Locate the cell with the specified text and output its (X, Y) center coordinate. 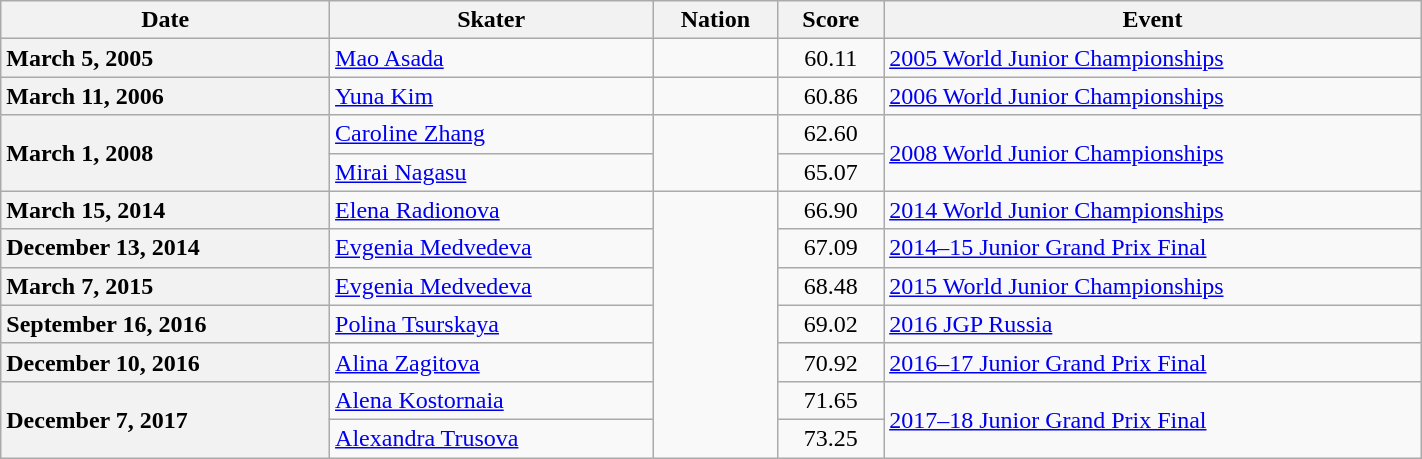
Alexandra Trusova (492, 438)
December 7, 2017 (166, 419)
62.60 (831, 134)
Alena Kostornaia (492, 400)
2017–18 Junior Grand Prix Final (1153, 419)
March 5, 2005 (166, 58)
Yuna Kim (492, 96)
60.86 (831, 96)
December 10, 2016 (166, 362)
March 7, 2015 (166, 286)
2016–17 Junior Grand Prix Final (1153, 362)
March 1, 2008 (166, 153)
2015 World Junior Championships (1153, 286)
Caroline Zhang (492, 134)
Mirai Nagasu (492, 172)
Event (1153, 20)
68.48 (831, 286)
Mao Asada (492, 58)
Polina Tsurskaya (492, 324)
2014 World Junior Championships (1153, 210)
Alina Zagitova (492, 362)
66.90 (831, 210)
2014–15 Junior Grand Prix Final (1153, 248)
2008 World Junior Championships (1153, 153)
2016 JGP Russia (1153, 324)
73.25 (831, 438)
Score (831, 20)
60.11 (831, 58)
71.65 (831, 400)
September 16, 2016 (166, 324)
Date (166, 20)
65.07 (831, 172)
70.92 (831, 362)
Skater (492, 20)
December 13, 2014 (166, 248)
March 11, 2006 (166, 96)
67.09 (831, 248)
69.02 (831, 324)
Nation (716, 20)
Elena Radionova (492, 210)
2006 World Junior Championships (1153, 96)
March 15, 2014 (166, 210)
2005 World Junior Championships (1153, 58)
